Scan for the cell matching the given text and deliver its (x, y) coordinate at center. 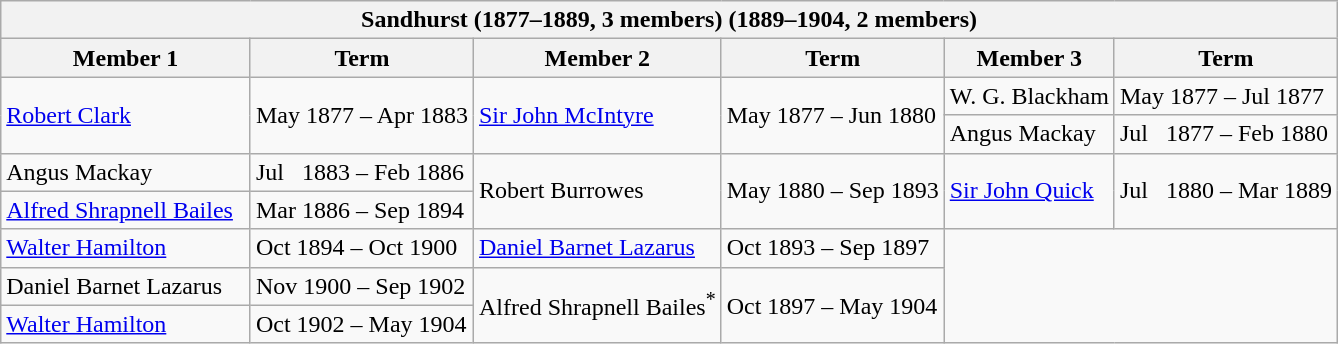
May 1877 – Jun 1880 (832, 115)
Oct 1897 – May 1904 (832, 305)
Nov 1900 – Sep 1902 (362, 286)
Oct 1902 – May 1904 (362, 324)
Oct 1894 – Oct 1900 (362, 248)
Oct 1893 – Sep 1897 (832, 248)
Robert Burrowes (597, 191)
Member 3 (1029, 58)
Alfred Shrapnell Bailes (126, 210)
Alfred Shrapnell Bailes* (597, 305)
W. G. Blackham (1029, 96)
Jul 1883 – Feb 1886 (362, 172)
May 1880 – Sep 1893 (832, 191)
Sir John Quick (1029, 191)
Sir John McIntyre (597, 115)
Jul 1880 – Mar 1889 (1226, 191)
Mar 1886 – Sep 1894 (362, 210)
Member 1 (126, 58)
Robert Clark (126, 115)
Member 2 (597, 58)
May 1877 – Apr 1883 (362, 115)
Jul 1877 – Feb 1880 (1226, 134)
Sandhurst (1877–1889, 3 members) (1889–1904, 2 members) (670, 20)
May 1877 – Jul 1877 (1226, 96)
